Extract the (X, Y) coordinate from the center of the cell holding the provided text.  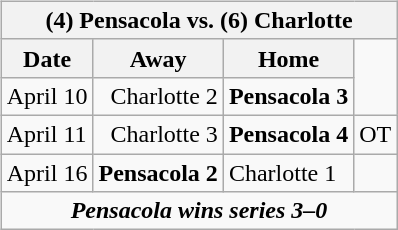
Charlotte 3 (158, 134)
April 10 (47, 96)
(4) Pensacola vs. (6) Charlotte (199, 20)
Charlotte 1 (288, 173)
Date (47, 58)
Pensacola 3 (288, 96)
April 16 (47, 173)
Charlotte 2 (158, 96)
OT (376, 134)
Pensacola 4 (288, 134)
April 11 (47, 134)
Pensacola wins series 3–0 (199, 211)
Pensacola 2 (158, 173)
Away (158, 58)
Home (288, 58)
